Scan for the cell matching the given text and deliver its [x, y] coordinate at center. 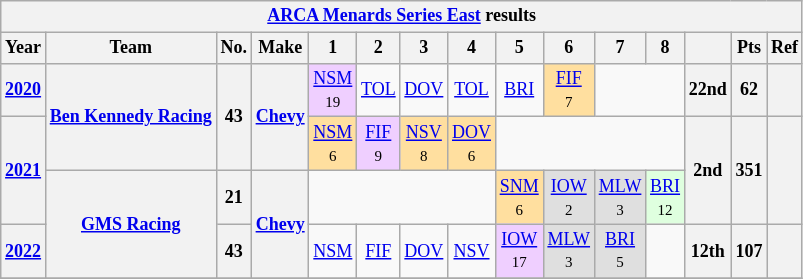
2nd [708, 170]
Make [280, 48]
Team [130, 48]
4 [472, 48]
DOV6 [472, 144]
2022 [24, 251]
FIF7 [568, 90]
12th [708, 251]
351 [749, 170]
IOW17 [519, 251]
107 [749, 251]
BRI [519, 90]
NSV8 [424, 144]
NSM19 [333, 90]
GMS Racing [130, 224]
Ben Kennedy Racing [130, 116]
ARCA Menards Series East results [402, 16]
7 [620, 48]
FIF [378, 251]
NSM [333, 251]
62 [749, 90]
Ref [785, 48]
1 [333, 48]
22nd [708, 90]
SNM6 [519, 197]
IOW2 [568, 197]
8 [666, 48]
Year [24, 48]
Pts [749, 48]
NSV [472, 251]
2021 [24, 170]
FIF9 [378, 144]
2020 [24, 90]
No. [234, 48]
2 [378, 48]
6 [568, 48]
3 [424, 48]
BRI5 [620, 251]
5 [519, 48]
NSM6 [333, 144]
BRI12 [666, 197]
21 [234, 197]
